Provide the (x, y) coordinate of the cell's center where the given text is located.  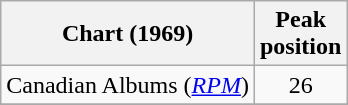
Chart (1969) (128, 34)
26 (300, 85)
Peakposition (300, 34)
Canadian Albums (RPM) (128, 85)
